Scan for the cell matching the given text and deliver its [X, Y] coordinate at center. 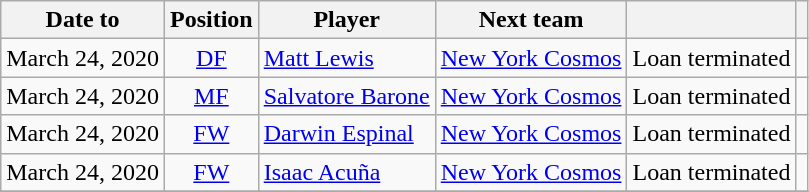
Player [346, 20]
Matt Lewis [346, 58]
Date to [83, 20]
Position [211, 20]
Next team [531, 20]
Darwin Espinal [346, 134]
DF [211, 58]
Salvatore Barone [346, 96]
Isaac Acuña [346, 172]
MF [211, 96]
